Pinpoint the cell where the given text exists, returning its [x, y] midpoint coordinate. 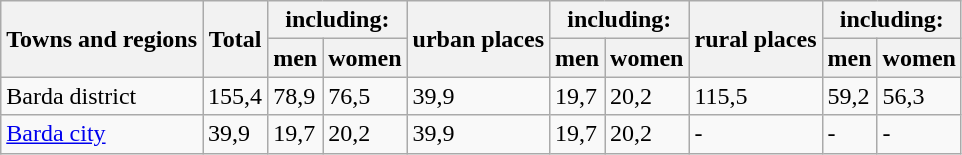
Barda district [102, 96]
Towns and regions [102, 39]
59,2 [850, 96]
urban places [478, 39]
115,5 [756, 96]
Barda city [102, 134]
76,5 [365, 96]
78,9 [296, 96]
rural places [756, 39]
Total [236, 39]
155,4 [236, 96]
56,3 [919, 96]
